Output the (x, y) coordinate of the center of the cell containing the given text.  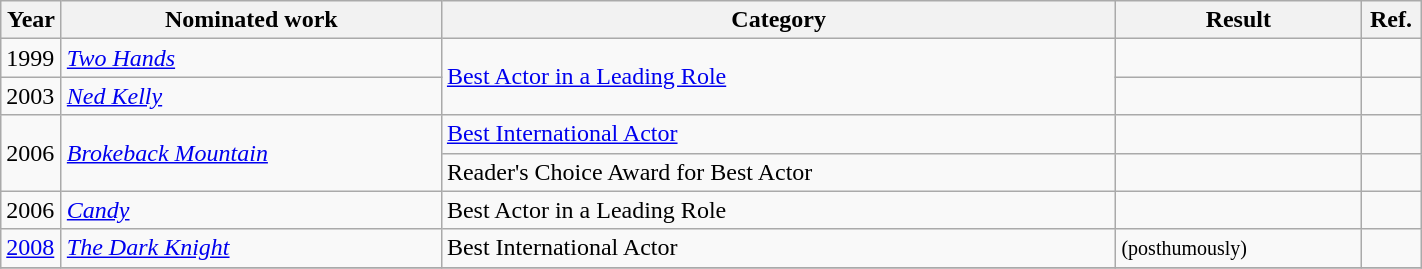
Nominated work (251, 20)
Brokeback Mountain (251, 153)
Year (32, 20)
Category (778, 20)
Candy (251, 210)
Ned Kelly (251, 96)
The Dark Knight (251, 248)
2008 (32, 248)
2003 (32, 96)
Result (1238, 20)
Two Hands (251, 58)
Reader's Choice Award for Best Actor (778, 172)
1999 (32, 58)
(posthumously) (1238, 248)
Ref. (1392, 20)
